Return the [x, y] coordinate for the center point of the cell that contains the specified text.  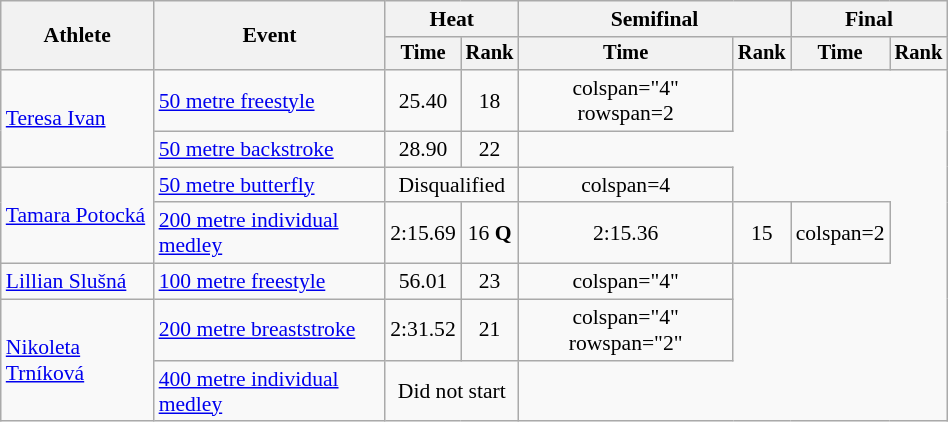
18 [490, 100]
Heat [452, 19]
Tamara Potocká [78, 216]
21 [490, 330]
colspan="4" rowspan="2" [626, 330]
Event [270, 36]
23 [490, 282]
Disqualified [452, 185]
200 metre breaststroke [270, 330]
Final [870, 19]
colspan="4" [626, 282]
Teresa Ivan [78, 118]
colspan="4" rowspan=2 [626, 100]
50 metre backstroke [270, 150]
Athlete [78, 36]
2:31.52 [422, 330]
22 [490, 150]
400 metre individual medley [270, 392]
15 [762, 234]
28.90 [422, 150]
colspan=4 [626, 185]
50 metre freestyle [270, 100]
200 metre individual medley [270, 234]
16 Q [490, 234]
56.01 [422, 282]
2:15.69 [422, 234]
Lillian Slušná [78, 282]
Did not start [452, 392]
Semifinal [654, 19]
2:15.36 [626, 234]
25.40 [422, 100]
Nikoleta Trníková [78, 361]
100 metre freestyle [270, 282]
50 metre butterfly [270, 185]
colspan=2 [840, 234]
